Detect which cell encompasses the target text, then output its (x, y) center coordinate. 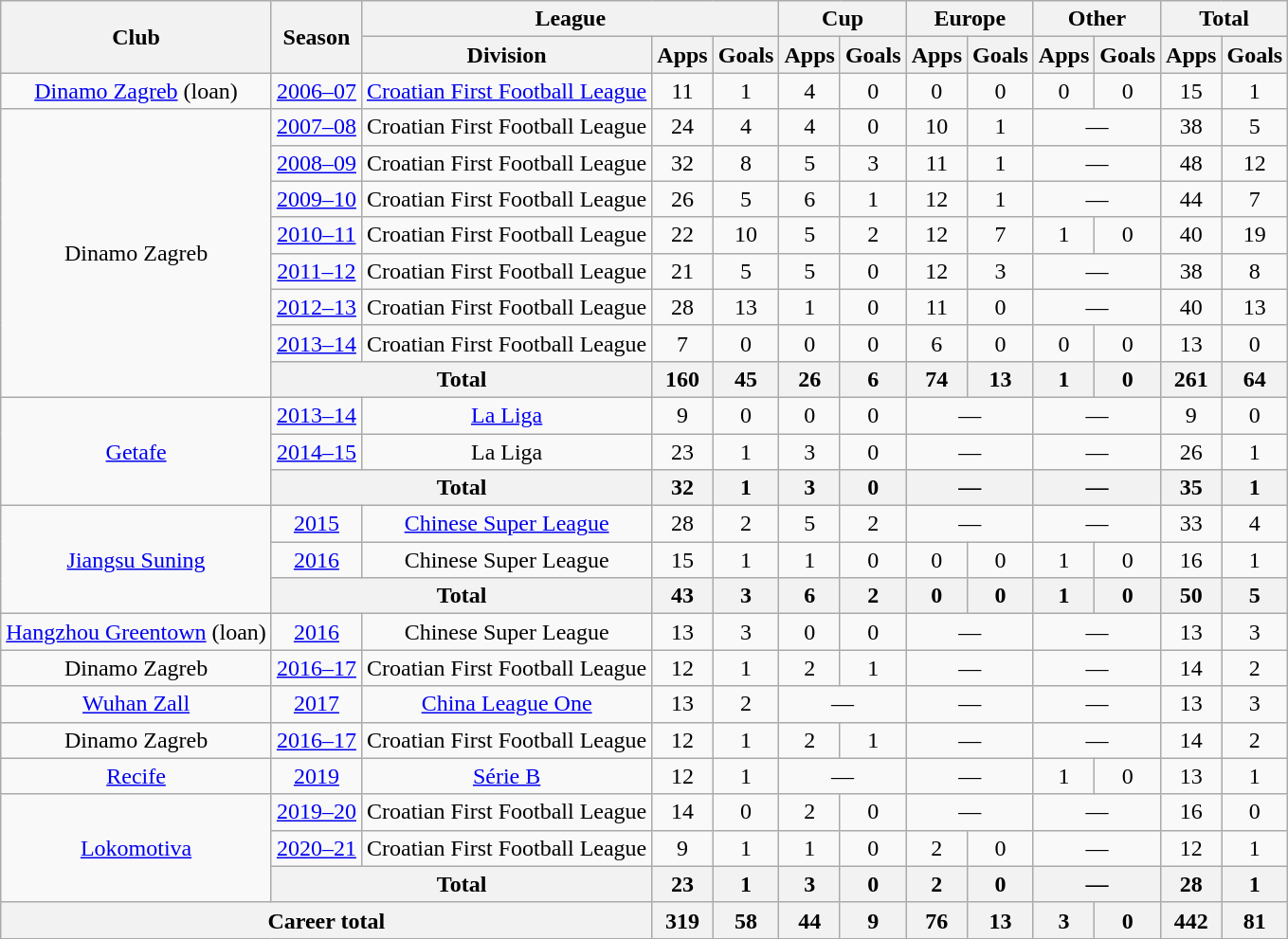
81 (1255, 920)
43 (682, 596)
2011–12 (317, 271)
Lokomotiva (136, 848)
2009–10 (317, 199)
160 (682, 379)
League (571, 19)
22 (682, 235)
2008–09 (317, 163)
China League One (506, 704)
Série B (506, 776)
2007–08 (317, 127)
21 (682, 271)
50 (1191, 596)
24 (682, 127)
Season (317, 37)
Cup (843, 19)
Dinamo Zagreb (loan) (136, 91)
33 (1191, 524)
2019–20 (317, 812)
76 (936, 920)
Club (136, 37)
19 (1255, 235)
2010–11 (317, 235)
64 (1255, 379)
2019 (317, 776)
Recife (136, 776)
Jiangsu Suning (136, 560)
45 (746, 379)
58 (746, 920)
261 (1191, 379)
Hangzhou Greentown (loan) (136, 632)
Europe (970, 19)
442 (1191, 920)
2012–13 (317, 307)
2017 (317, 704)
319 (682, 920)
Other (1097, 19)
Getafe (136, 451)
Wuhan Zall (136, 704)
74 (936, 379)
35 (1191, 488)
48 (1191, 163)
2015 (317, 524)
Division (506, 55)
2006–07 (317, 91)
Career total (326, 920)
2020–21 (317, 848)
2014–15 (317, 452)
